Extract the [x, y] coordinate from the center of the cell holding the provided text.  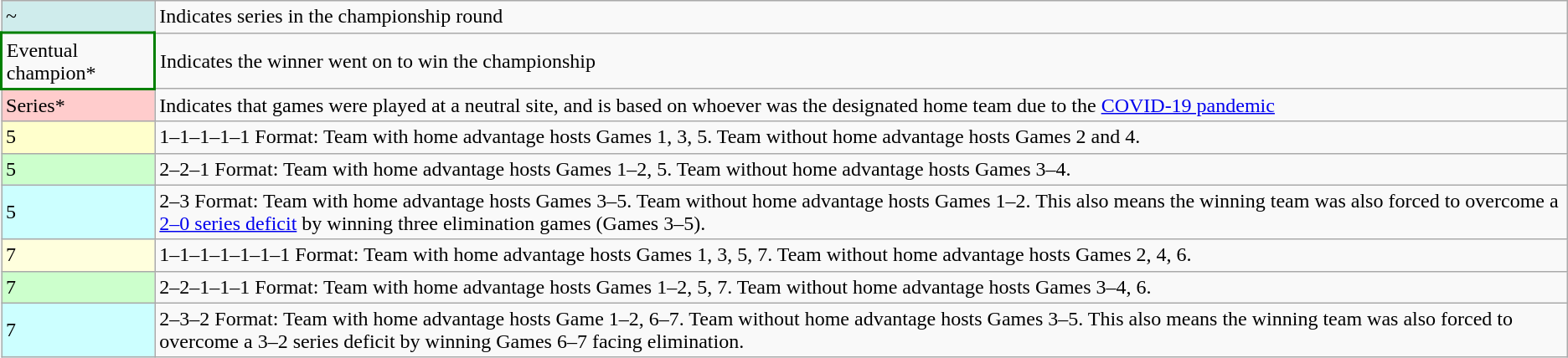
2–2–1 Format: Team with home advantage hosts Games 1–2, 5. Team without home advantage hosts Games 3–4. [861, 169]
2–2–1–1–1 Format: Team with home advantage hosts Games 1–2, 5, 7. Team without home advantage hosts Games 3–4, 6. [861, 287]
1–1–1–1–1–1–1 Format: Team with home advantage hosts Games 1, 3, 5, 7. Team without home advantage hosts Games 2, 4, 6. [861, 255]
Indicates that games were played at a neutral site, and is based on whoever was the designated home team due to the COVID-19 pandemic [861, 105]
Indicates the winner went on to win the championship [861, 62]
~ [79, 17]
Series* [79, 105]
Indicates series in the championship round [861, 17]
Eventual champion* [79, 62]
1–1–1–1–1 Format: Team with home advantage hosts Games 1, 3, 5. Team without home advantage hosts Games 2 and 4. [861, 137]
